From the cell containing the given text, extract its center point as (x, y) coordinate. 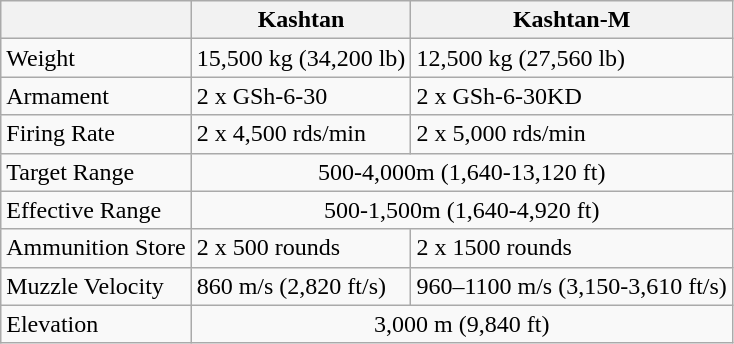
Firing Rate (96, 134)
2 x 4,500 rds/min (301, 134)
Effective Range (96, 210)
Ammunition Store (96, 248)
Armament (96, 96)
500-4,000m (1,640-13,120 ft) (462, 172)
860 m/s (2,820 ft/s) (301, 286)
2 x 500 rounds (301, 248)
3,000 m (9,840 ft) (462, 324)
960–1100 m/s (3,150-3,610 ft/s) (572, 286)
Muzzle Velocity (96, 286)
Kashtan-M (572, 20)
2 x GSh-6-30 (301, 96)
Target Range (96, 172)
Elevation (96, 324)
2 x GSh-6-30KD (572, 96)
15,500 kg (34,200 lb) (301, 58)
500-1,500m (1,640-4,920 ft) (462, 210)
2 x 5,000 rds/min (572, 134)
2 x 1500 rounds (572, 248)
Kashtan (301, 20)
Weight (96, 58)
12,500 kg (27,560 lb) (572, 58)
